Capture the cell that displays the provided text and extract its (x, y) central coordinate. 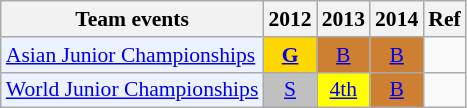
2014 (396, 19)
Ref (444, 19)
S (290, 90)
Asian Junior Championships (132, 55)
World Junior Championships (132, 90)
4th (344, 90)
G (290, 55)
Team events (132, 19)
2012 (290, 19)
2013 (344, 19)
